Detect which cell encompasses the target text, then output its [X, Y] center coordinate. 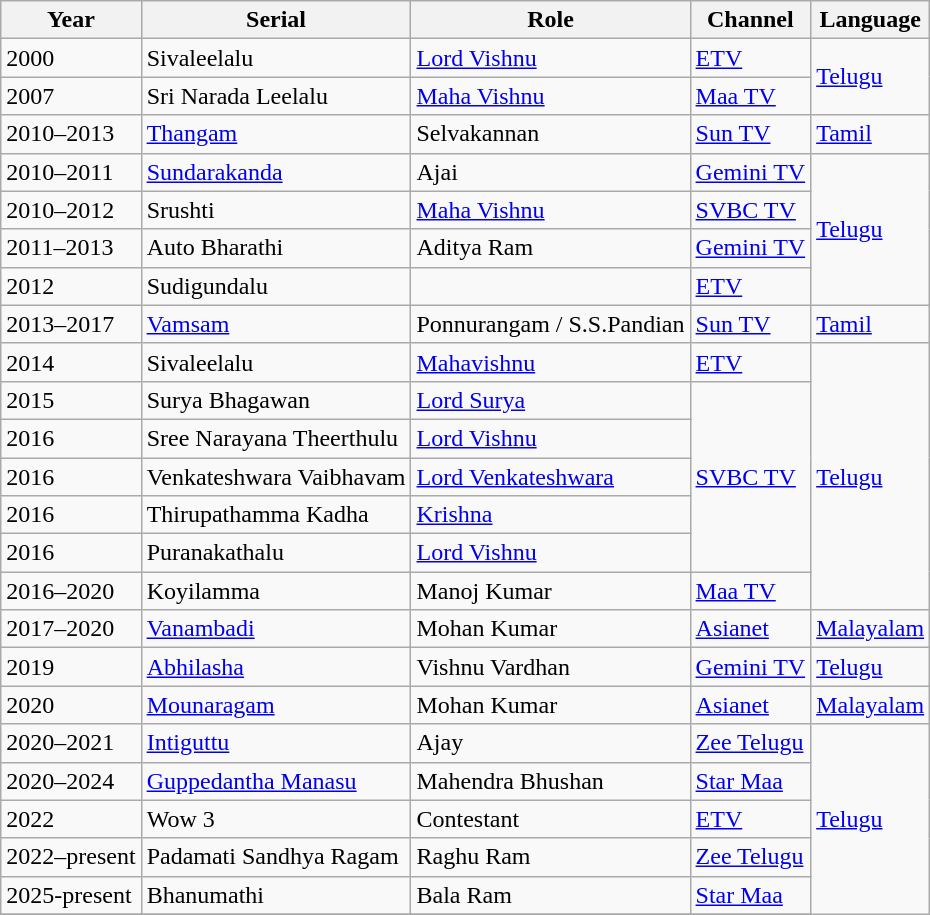
Bhanumathi [276, 895]
Ponnurangam / S.S.Pandian [550, 324]
2012 [71, 286]
2017–2020 [71, 629]
2020 [71, 705]
Koyilamma [276, 591]
Vanambadi [276, 629]
Venkateshwara Vaibhavam [276, 477]
2010–2011 [71, 172]
Lord Venkateshwara [550, 477]
Krishna [550, 515]
2000 [71, 58]
2020–2021 [71, 743]
Thangam [276, 134]
Raghu Ram [550, 857]
Year [71, 20]
Selvakannan [550, 134]
2007 [71, 96]
2010–2013 [71, 134]
2020–2024 [71, 781]
2022–present [71, 857]
Srushti [276, 210]
Mounaragam [276, 705]
Puranakathalu [276, 553]
Guppedantha Manasu [276, 781]
Sudigundalu [276, 286]
Language [870, 20]
Vamsam [276, 324]
2010–2012 [71, 210]
Sri Narada Leelalu [276, 96]
Mahavishnu [550, 362]
Ajay [550, 743]
Thirupathamma Kadha [276, 515]
Intiguttu [276, 743]
Bala Ram [550, 895]
Auto Bharathi [276, 248]
Padamati Sandhya Ragam [276, 857]
Aditya Ram [550, 248]
Serial [276, 20]
Wow 3 [276, 819]
Mahendra Bhushan [550, 781]
2025-present [71, 895]
2014 [71, 362]
Role [550, 20]
Contestant [550, 819]
Vishnu Vardhan [550, 667]
2013–2017 [71, 324]
Sree Narayana Theerthulu [276, 438]
2016–2020 [71, 591]
Manoj Kumar [550, 591]
2019 [71, 667]
Abhilasha [276, 667]
2022 [71, 819]
Lord Surya [550, 400]
Surya Bhagawan [276, 400]
2011–2013 [71, 248]
2015 [71, 400]
Channel [750, 20]
Ajai [550, 172]
Sundarakanda [276, 172]
